Locate the cell with the specified text and output its (X, Y) center coordinate. 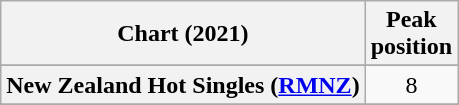
Peakposition (411, 34)
New Zealand Hot Singles (RMNZ) (183, 85)
Chart (2021) (183, 34)
8 (411, 85)
